Detect which cell encompasses the target text, then output its [x, y] center coordinate. 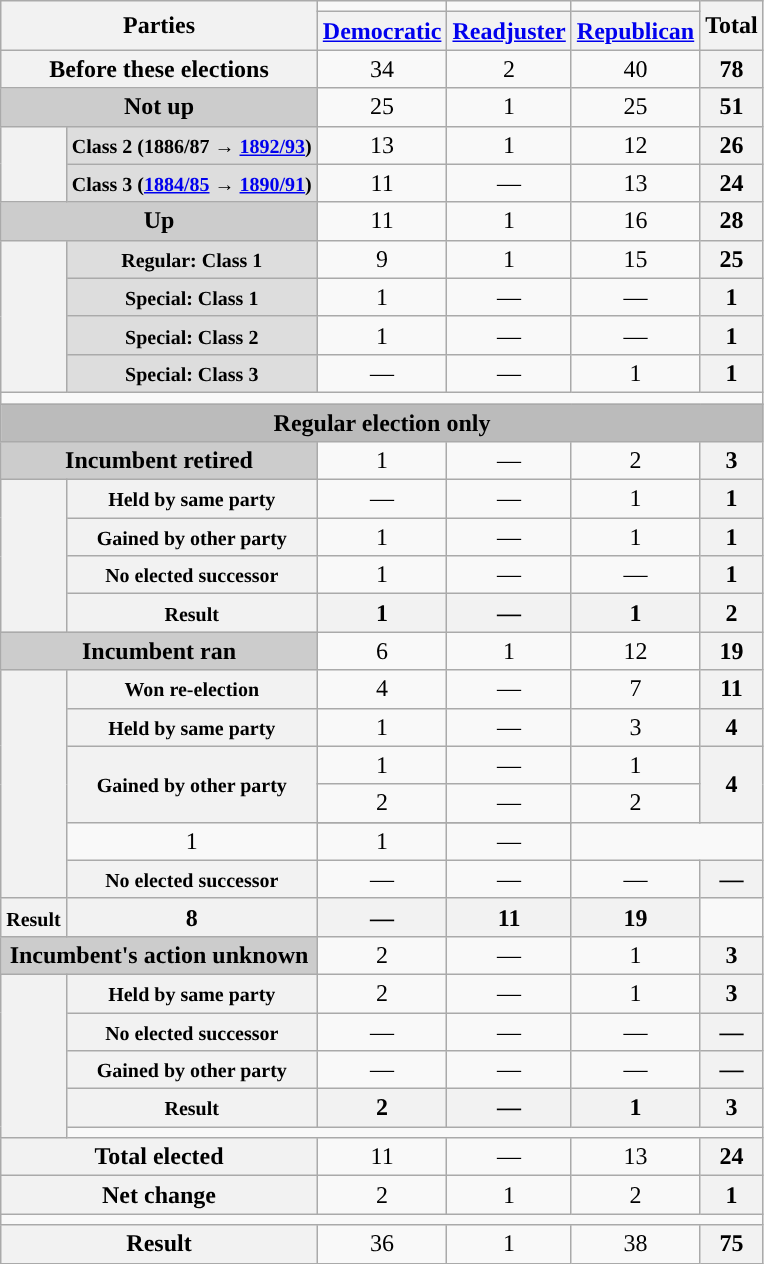
16 [635, 221]
28 [732, 221]
Total [732, 26]
Republican [635, 31]
75 [732, 1244]
Class 3 (1884/85 → 1890/91) [192, 183]
Readjuster [509, 31]
78 [732, 69]
Incumbent ran [160, 651]
34 [382, 69]
Up [160, 221]
Incumbent's action unknown [160, 955]
6 [382, 651]
Total elected [160, 1157]
Special: Class 1 [192, 297]
8 [192, 917]
Incumbent retired [160, 461]
36 [382, 1244]
26 [732, 145]
Regular: Class 1 [192, 259]
Not up [160, 107]
51 [732, 107]
Class 2 (1886/87 → 1892/93) [192, 145]
9 [382, 259]
15 [635, 259]
Net change [160, 1195]
Special: Class 2 [192, 335]
7 [635, 689]
Before these elections [160, 69]
Won re-election [192, 689]
Parties [160, 26]
38 [635, 1244]
Special: Class 3 [192, 373]
Democratic [382, 31]
Regular election only [382, 423]
40 [635, 69]
